Scan for the cell matching the given text and deliver its [X, Y] coordinate at center. 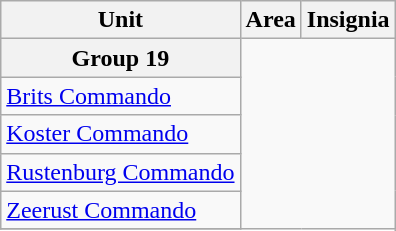
Area [270, 20]
Zeerust Commando [120, 210]
Koster Commando [120, 134]
Unit [120, 20]
Group 19 [120, 58]
Rustenburg Commando [120, 172]
Insignia [348, 20]
Brits Commando [120, 96]
